Extract the (X, Y) coordinate from the center of the cell holding the provided text.  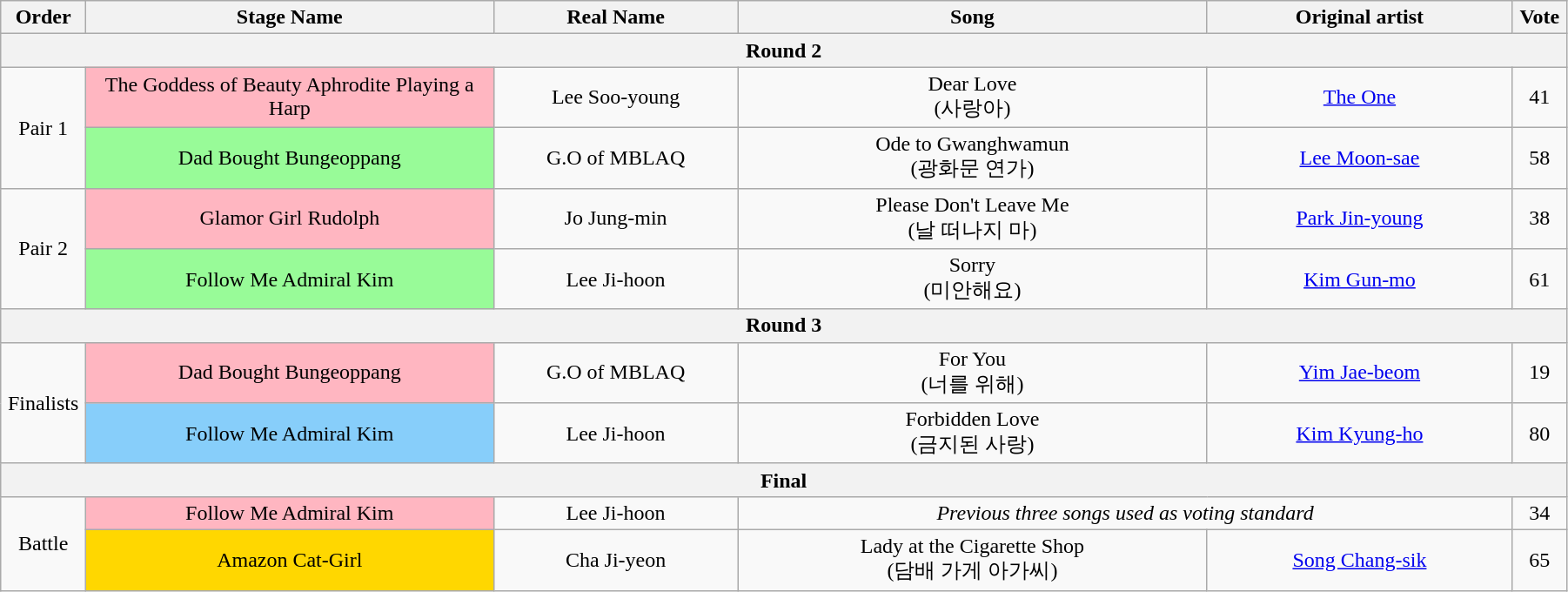
Previous three songs used as voting standard (1125, 513)
Sorry(미안해요) (973, 279)
Glamor Girl Rudolph (290, 219)
Kim Kyung-ho (1359, 434)
Forbidden Love(금지된 사랑) (973, 434)
Round 2 (784, 50)
Original artist (1359, 17)
Jo Jung-min (616, 219)
Park Jin-young (1359, 219)
Amazon Cat-Girl (290, 560)
Lee Moon-sae (1359, 158)
Lady at the Cigarette Shop(담배 가게 아가씨) (973, 560)
Dear Love(사랑아) (973, 98)
Stage Name (290, 17)
38 (1539, 219)
Battle (44, 543)
The Goddess of Beauty Aphrodite Playing a Harp (290, 98)
Song (973, 17)
The One (1359, 98)
61 (1539, 279)
34 (1539, 513)
For You(너를 위해) (973, 373)
Pair 1 (44, 127)
65 (1539, 560)
Order (44, 17)
Kim Gun-mo (1359, 279)
Song Chang-sik (1359, 560)
Yim Jae-beom (1359, 373)
19 (1539, 373)
Finalists (44, 402)
Real Name (616, 17)
Lee Soo-young (616, 98)
Pair 2 (44, 249)
Please Don't Leave Me(날 떠나지 마) (973, 219)
Cha Ji-yeon (616, 560)
41 (1539, 98)
Vote (1539, 17)
58 (1539, 158)
80 (1539, 434)
Final (784, 480)
Round 3 (784, 326)
Ode to Gwanghwamun(광화문 연가) (973, 158)
